Return (X, Y) of the center of cell containing provided text 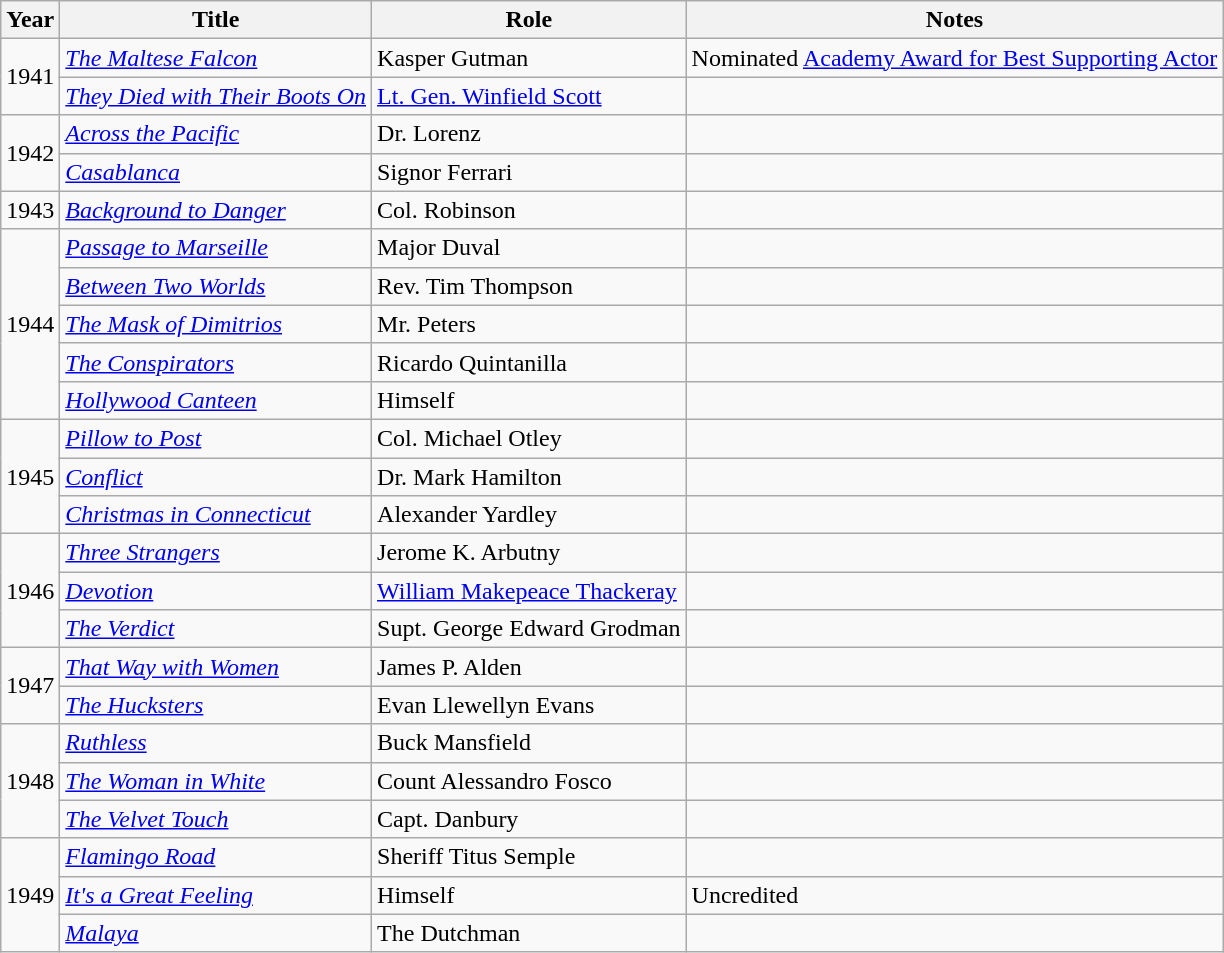
The Verdict (216, 629)
Uncredited (954, 895)
Signor Ferrari (530, 172)
James P. Alden (530, 667)
Supt. George Edward Grodman (530, 629)
Nominated Academy Award for Best Supporting Actor (954, 58)
The Dutchman (530, 933)
Jerome K. Arbutny (530, 553)
The Velvet Touch (216, 819)
Rev. Tim Thompson (530, 286)
1948 (30, 781)
Devotion (216, 591)
Three Strangers (216, 553)
Title (216, 20)
Flamingo Road (216, 857)
Pillow to Post (216, 438)
1942 (30, 153)
Capt. Danbury (530, 819)
Sheriff Titus Semple (530, 857)
Major Duval (530, 248)
Evan Llewellyn Evans (530, 705)
1949 (30, 895)
Malaya (216, 933)
Year (30, 20)
The Conspirators (216, 362)
Background to Danger (216, 210)
It's a Great Feeling (216, 895)
Dr. Lorenz (530, 134)
Col. Michael Otley (530, 438)
Mr. Peters (530, 324)
Ruthless (216, 743)
The Maltese Falcon (216, 58)
Lt. Gen. Winfield Scott (530, 96)
Count Alessandro Fosco (530, 781)
The Hucksters (216, 705)
Kasper Gutman (530, 58)
1941 (30, 77)
Col. Robinson (530, 210)
1946 (30, 591)
Passage to Marseille (216, 248)
1945 (30, 476)
Dr. Mark Hamilton (530, 477)
Buck Mansfield (530, 743)
They Died with Their Boots On (216, 96)
Across the Pacific (216, 134)
Role (530, 20)
1943 (30, 210)
Christmas in Connecticut (216, 515)
Hollywood Canteen (216, 400)
Casablanca (216, 172)
Notes (954, 20)
The Mask of Dimitrios (216, 324)
The Woman in White (216, 781)
William Makepeace Thackeray (530, 591)
1944 (30, 324)
Alexander Yardley (530, 515)
Between Two Worlds (216, 286)
Ricardo Quintanilla (530, 362)
Conflict (216, 477)
1947 (30, 686)
That Way with Women (216, 667)
